Search for the cell housing the specified text and yield its (x, y) center coordinate. 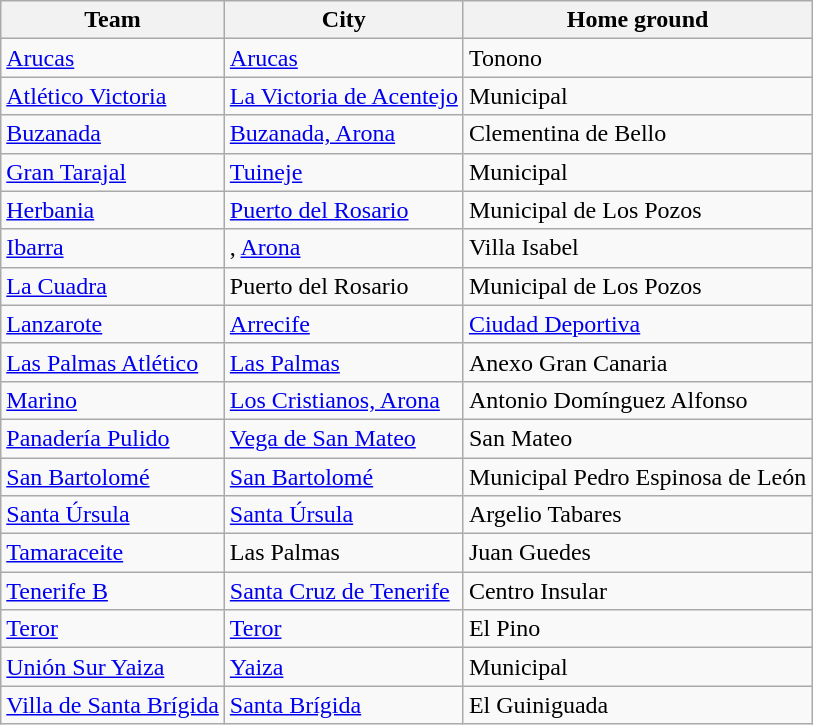
Atlético Victoria (113, 96)
Arrecife (344, 324)
, Arona (344, 248)
Ciudad Deportiva (637, 324)
Vega de San Mateo (344, 438)
Home ground (637, 20)
Villa de Santa Brígida (113, 705)
Buzanada, Arona (344, 134)
Villa Isabel (637, 248)
Buzanada (113, 134)
Gran Tarajal (113, 172)
San Mateo (637, 438)
Juan Guedes (637, 553)
Santa Cruz de Tenerife (344, 591)
Antonio Domínguez Alfonso (637, 400)
Ibarra (113, 248)
Tonono (637, 58)
Marino (113, 400)
Santa Brígida (344, 705)
Los Cristianos, Arona (344, 400)
Lanzarote (113, 324)
Tenerife B (113, 591)
Clementina de Bello (637, 134)
Las Palmas Atlético (113, 362)
Anexo Gran Canaria (637, 362)
Unión Sur Yaiza (113, 667)
City (344, 20)
El Guiniguada (637, 705)
Panadería Pulido (113, 438)
Team (113, 20)
Tamaraceite (113, 553)
Centro Insular (637, 591)
Herbania (113, 210)
Municipal Pedro Espinosa de León (637, 477)
La Victoria de Acentejo (344, 96)
Yaiza (344, 667)
Argelio Tabares (637, 515)
Tuineje (344, 172)
El Pino (637, 629)
La Cuadra (113, 286)
